Detect which cell encompasses the target text, then output its [x, y] center coordinate. 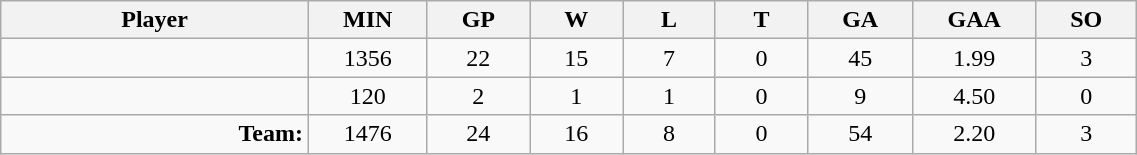
GA [860, 20]
2.20 [974, 134]
24 [478, 134]
1476 [368, 134]
54 [860, 134]
8 [669, 134]
7 [669, 58]
120 [368, 96]
15 [576, 58]
Player [155, 20]
1356 [368, 58]
T [761, 20]
SO [1086, 20]
45 [860, 58]
GAA [974, 20]
W [576, 20]
9 [860, 96]
MIN [368, 20]
1.99 [974, 58]
Team: [155, 134]
L [669, 20]
16 [576, 134]
2 [478, 96]
4.50 [974, 96]
GP [478, 20]
22 [478, 58]
